Output the [X, Y] coordinate of the center of the cell containing the given text.  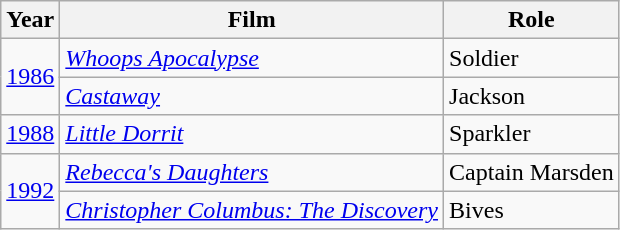
1992 [30, 191]
Year [30, 20]
Little Dorrit [252, 134]
Bives [532, 210]
Film [252, 20]
Christopher Columbus: The Discovery [252, 210]
Soldier [532, 58]
Whoops Apocalypse [252, 58]
Sparkler [532, 134]
Role [532, 20]
1988 [30, 134]
Rebecca's Daughters [252, 172]
Captain Marsden [532, 172]
1986 [30, 77]
Castaway [252, 96]
Jackson [532, 96]
